Return [x, y] of the center of cell containing provided text 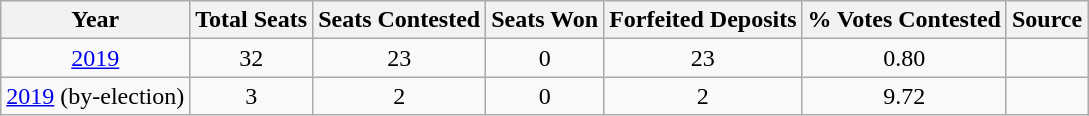
Source [1046, 20]
Year [96, 20]
% Votes Contested [904, 20]
Forfeited Deposits [703, 20]
9.72 [904, 96]
Seats Contested [400, 20]
2019 [96, 58]
3 [252, 96]
2019 (by-election) [96, 96]
32 [252, 58]
Total Seats [252, 20]
Seats Won [545, 20]
0.80 [904, 58]
